Capture the cell that displays the provided text and extract its (x, y) central coordinate. 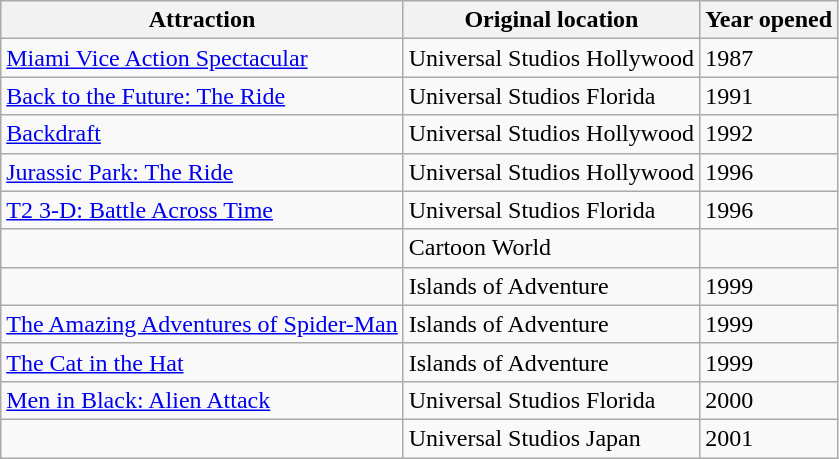
2000 (769, 400)
Backdraft (202, 134)
Back to the Future: The Ride (202, 96)
Men in Black: Alien Attack (202, 400)
Jurassic Park: The Ride (202, 172)
1987 (769, 58)
Universal Studios Japan (551, 438)
Original location (551, 20)
1991 (769, 96)
T2 3-D: Battle Across Time (202, 210)
Year opened (769, 20)
Attraction (202, 20)
Miami Vice Action Spectacular (202, 58)
Cartoon World (551, 248)
2001 (769, 438)
The Cat in the Hat (202, 362)
The Amazing Adventures of Spider-Man (202, 324)
1992 (769, 134)
